Capture the cell that displays the provided text and extract its [X, Y] central coordinate. 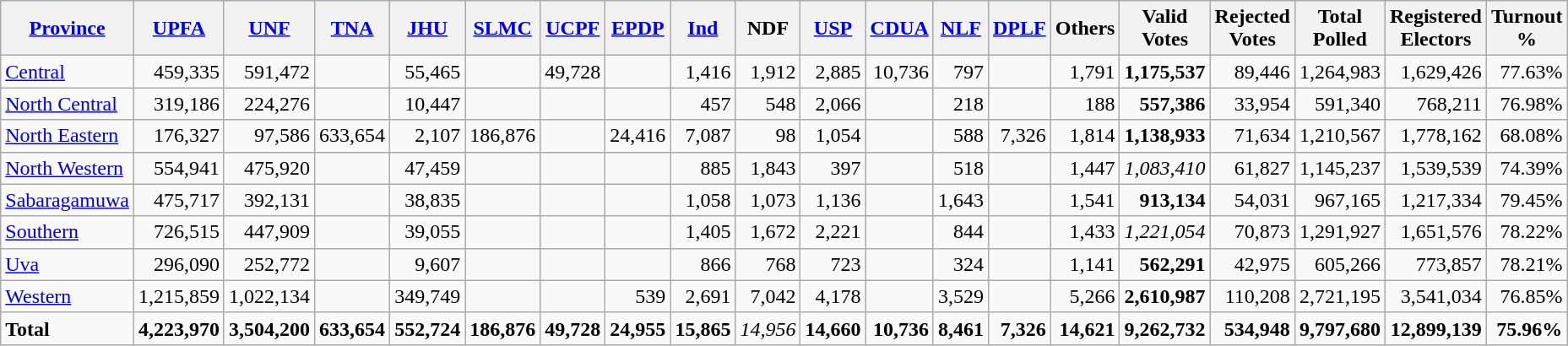
3,504,200 [269, 328]
Others [1085, 29]
TotalPolled [1339, 29]
1,433 [1085, 232]
9,797,680 [1339, 328]
Province [68, 29]
176,327 [179, 136]
557,386 [1165, 104]
7,087 [703, 136]
1,814 [1085, 136]
768,211 [1435, 104]
534,948 [1252, 328]
North Eastern [68, 136]
723 [833, 264]
475,920 [269, 168]
71,634 [1252, 136]
1,672 [768, 232]
2,221 [833, 232]
3,541,034 [1435, 296]
89,446 [1252, 72]
726,515 [179, 232]
CDUA [899, 29]
1,217,334 [1435, 200]
75.96% [1527, 328]
70,873 [1252, 232]
UCPF [572, 29]
UNF [269, 29]
77.63% [1527, 72]
5,266 [1085, 296]
967,165 [1339, 200]
1,405 [703, 232]
349,749 [427, 296]
North Central [68, 104]
296,090 [179, 264]
1,843 [768, 168]
14,660 [833, 328]
1,539,539 [1435, 168]
1,141 [1085, 264]
1,416 [703, 72]
1,210,567 [1339, 136]
33,954 [1252, 104]
2,885 [833, 72]
475,717 [179, 200]
10,447 [427, 104]
866 [703, 264]
1,447 [1085, 168]
2,691 [703, 296]
562,291 [1165, 264]
39,055 [427, 232]
97,586 [269, 136]
844 [961, 232]
1,136 [833, 200]
Western [68, 296]
588 [961, 136]
Southern [68, 232]
15,865 [703, 328]
1,022,134 [269, 296]
457 [703, 104]
913,134 [1165, 200]
4,178 [833, 296]
61,827 [1252, 168]
188 [1085, 104]
110,208 [1252, 296]
RejectedVotes [1252, 29]
1,912 [768, 72]
459,335 [179, 72]
Turnout% [1527, 29]
1,073 [768, 200]
TNA [353, 29]
68.08% [1527, 136]
NDF [768, 29]
1,291,927 [1339, 232]
3,529 [961, 296]
78.21% [1527, 264]
NLF [961, 29]
1,643 [961, 200]
539 [638, 296]
397 [833, 168]
1,054 [833, 136]
North Western [68, 168]
2,107 [427, 136]
DPLF [1019, 29]
319,186 [179, 104]
447,909 [269, 232]
42,975 [1252, 264]
554,941 [179, 168]
Uva [68, 264]
392,131 [269, 200]
1,651,576 [1435, 232]
EPDP [638, 29]
2,066 [833, 104]
78.22% [1527, 232]
1,629,426 [1435, 72]
RegisteredElectors [1435, 29]
1,145,237 [1339, 168]
548 [768, 104]
552,724 [427, 328]
Central [68, 72]
252,772 [269, 264]
1,541 [1085, 200]
7,042 [768, 296]
76.85% [1527, 296]
24,416 [638, 136]
14,956 [768, 328]
USP [833, 29]
1,083,410 [1165, 168]
Sabaragamuwa [68, 200]
4,223,970 [179, 328]
768 [768, 264]
2,610,987 [1165, 296]
9,262,732 [1165, 328]
797 [961, 72]
1,058 [703, 200]
Ind [703, 29]
Total [68, 328]
12,899,139 [1435, 328]
773,857 [1435, 264]
8,461 [961, 328]
UPFA [179, 29]
55,465 [427, 72]
54,031 [1252, 200]
79.45% [1527, 200]
1,221,054 [1165, 232]
1,264,983 [1339, 72]
518 [961, 168]
2,721,195 [1339, 296]
1,175,537 [1165, 72]
47,459 [427, 168]
76.98% [1527, 104]
605,266 [1339, 264]
SLMC [503, 29]
9,607 [427, 264]
JHU [427, 29]
591,472 [269, 72]
ValidVotes [1165, 29]
224,276 [269, 104]
218 [961, 104]
74.39% [1527, 168]
1,778,162 [1435, 136]
885 [703, 168]
24,955 [638, 328]
1,138,933 [1165, 136]
1,791 [1085, 72]
14,621 [1085, 328]
38,835 [427, 200]
98 [768, 136]
591,340 [1339, 104]
324 [961, 264]
1,215,859 [179, 296]
